Detect which cell encompasses the target text, then output its (X, Y) center coordinate. 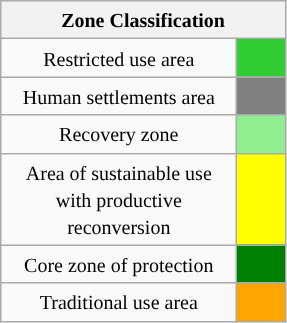
Traditional use area (119, 302)
Restricted use area (119, 58)
Human settlements area (119, 96)
Area of sustainable use with productive reconversion (119, 199)
Zone Classification (144, 20)
Core zone of protection (119, 264)
Recovery zone (119, 134)
